Extract the [X, Y] coordinate from the center of the cell holding the provided text.  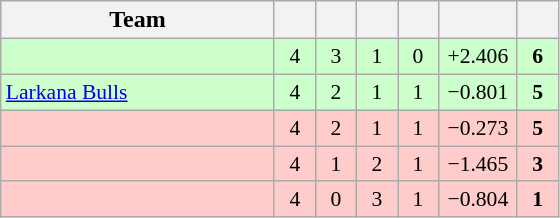
−0.804 [478, 199]
−0.273 [478, 128]
Larkana Bulls [138, 92]
+2.406 [478, 57]
6 [538, 57]
Team [138, 20]
−0.801 [478, 92]
−1.465 [478, 164]
